Determine the (x, y) coordinate at the center of the cell enclosing the given text.  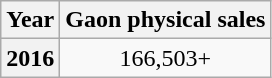
Gaon physical sales (166, 20)
Year (30, 20)
166,503+ (166, 58)
2016 (30, 58)
